Scan for the cell matching the given text and deliver its [x, y] coordinate at center. 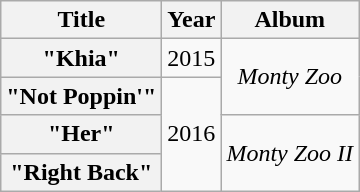
"Right Back" [82, 172]
Monty Zoo II [290, 153]
"Not Poppin'" [82, 96]
Title [82, 20]
Year [192, 20]
"Her" [82, 134]
Album [290, 20]
2015 [192, 58]
"Khia" [82, 58]
Monty Zoo [290, 77]
2016 [192, 134]
